Locate the cell with the specified text and output its [x, y] center coordinate. 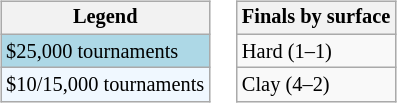
Finals by surface [316, 18]
Clay (4–2) [316, 85]
Hard (1–1) [316, 51]
$10/15,000 tournaments [105, 85]
Legend [105, 18]
$25,000 tournaments [105, 51]
